Return the [X, Y] coordinate for the center point of the cell that contains the specified text.  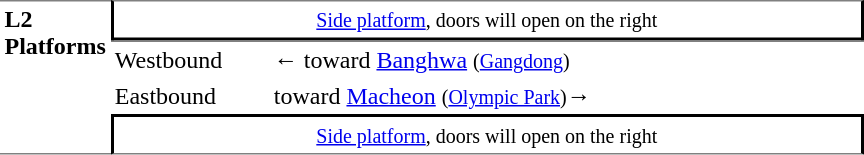
← toward Banghwa (Gangdong) [566, 59]
Westbound [190, 59]
Eastbound [190, 96]
toward Macheon (Olympic Park)→ [566, 96]
L2Platforms [55, 77]
